Identify which cell holds the provided text, then report its [X, Y] central coordinate. 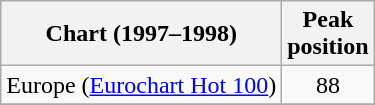
Europe (Eurochart Hot 100) [142, 85]
88 [328, 85]
Chart (1997–1998) [142, 34]
Peakposition [328, 34]
